Provide the (X, Y) coordinate of the cell's center where the given text is located.  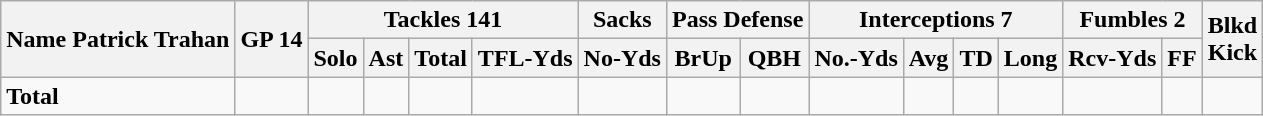
No-Yds (622, 58)
GP 14 (272, 39)
Name Patrick Trahan (118, 39)
Rcv-Yds (1112, 58)
QBH (774, 58)
Tackles 141 (443, 20)
Fumbles 2 (1132, 20)
FF (1182, 58)
Ast (386, 58)
Long (1030, 58)
BlkdKick (1232, 39)
Solo (336, 58)
Interceptions 7 (936, 20)
Sacks (622, 20)
Pass Defense (737, 20)
BrUp (702, 58)
TD (976, 58)
Avg (928, 58)
No.-Yds (856, 58)
TFL-Yds (525, 58)
